Return the [x, y] coordinate for the center point of the cell that contains the specified text.  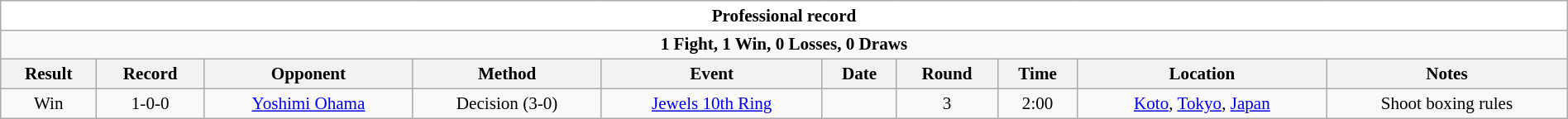
Notes [1447, 74]
Record [151, 74]
Decision (3-0) [507, 102]
Event [711, 74]
3 [947, 102]
Location [1202, 74]
Time [1037, 74]
Professional record [784, 15]
2:00 [1037, 102]
Shoot boxing rules [1447, 102]
Jewels 10th Ring [711, 102]
1 Fight, 1 Win, 0 Losses, 0 Draws [784, 45]
Win [49, 102]
Koto, Tokyo, Japan [1202, 102]
Yoshimi Ohama [308, 102]
Method [507, 74]
1-0-0 [151, 102]
Opponent [308, 74]
Round [947, 74]
Date [859, 74]
Result [49, 74]
